Search for the cell housing the specified text and yield its [x, y] center coordinate. 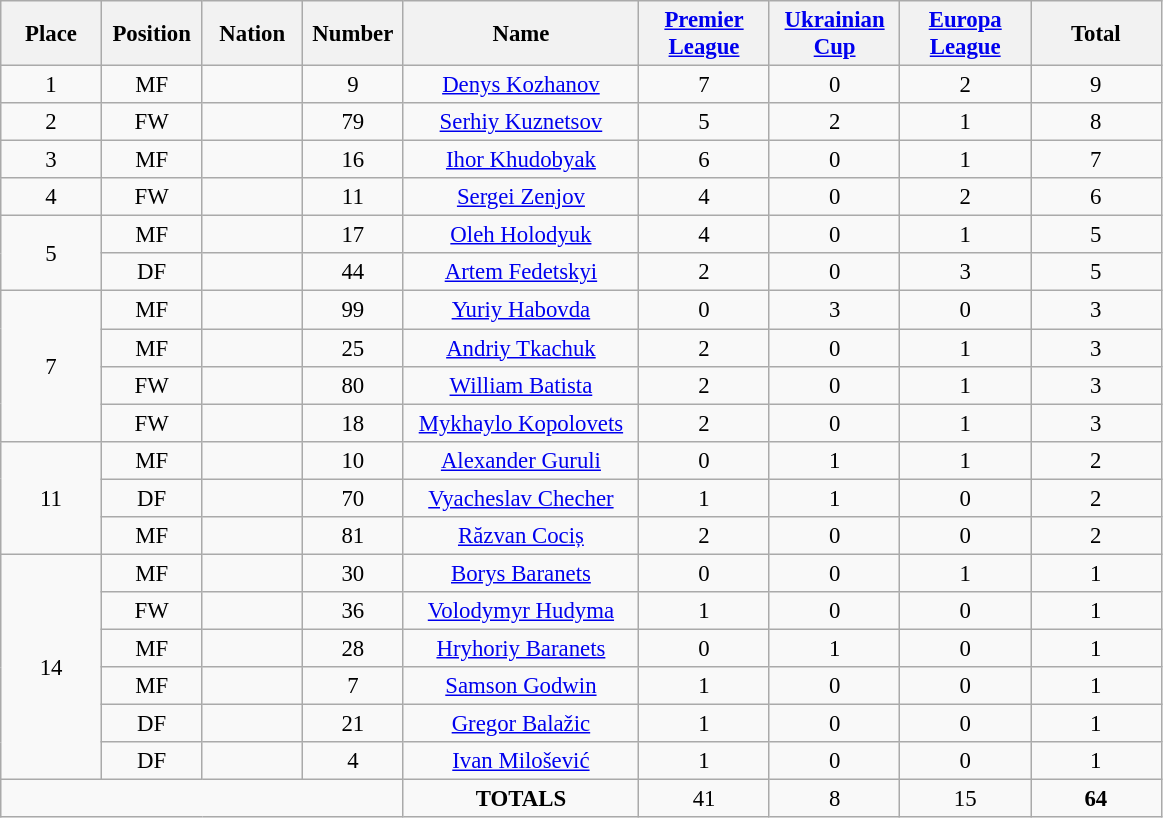
15 [966, 799]
10 [354, 460]
Ihor Khudobyak [521, 160]
Oleh Holodyuk [521, 235]
Position [152, 34]
Europa League [966, 34]
64 [1096, 799]
Total [1096, 34]
Name [521, 34]
Mykhaylo Kopolovets [521, 423]
70 [354, 498]
Volodymyr Hudyma [521, 611]
Vyacheslav Checher [521, 498]
Alexander Guruli [521, 460]
Premier League [704, 34]
41 [704, 799]
Hryhoriy Baranets [521, 648]
Denys Kozhanov [521, 85]
16 [354, 160]
81 [354, 536]
28 [354, 648]
99 [354, 310]
Gregor Balažic [521, 724]
Ukrainian Cup [834, 34]
Răzvan Cociș [521, 536]
Nation [252, 34]
14 [52, 667]
79 [354, 122]
Number [354, 34]
Sergei Zenjov [521, 197]
Artem Fedetskyi [521, 273]
21 [354, 724]
Samson Godwin [521, 686]
Andriy Tkachuk [521, 348]
30 [354, 573]
44 [354, 273]
Place [52, 34]
Serhiy Kuznetsov [521, 122]
Ivan Milošević [521, 761]
18 [354, 423]
80 [354, 385]
Yuriy Habovda [521, 310]
25 [354, 348]
36 [354, 611]
TOTALS [521, 799]
William Batista [521, 385]
17 [354, 235]
Borys Baranets [521, 573]
